Search for the cell housing the specified text and yield its [X, Y] center coordinate. 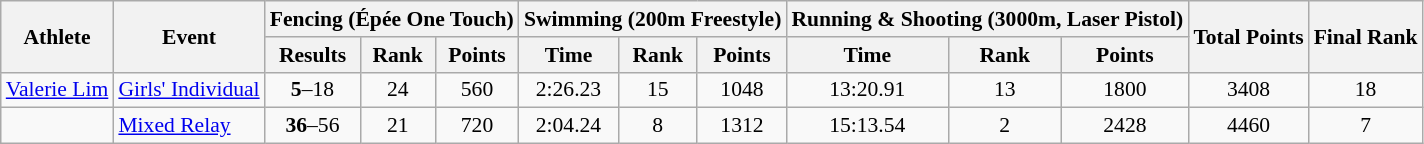
15 [658, 90]
3408 [1248, 90]
Girls' Individual [188, 90]
21 [398, 126]
Swimming (200m Freestyle) [653, 19]
Mixed Relay [188, 126]
2428 [1124, 126]
2:26.23 [568, 90]
Results [313, 55]
Final Rank [1366, 36]
Athlete [58, 36]
1800 [1124, 90]
13:20.91 [867, 90]
24 [398, 90]
8 [658, 126]
560 [477, 90]
15:13.54 [867, 126]
1312 [742, 126]
4460 [1248, 126]
Running & Shooting (3000m, Laser Pistol) [987, 19]
Fencing (Épée One Touch) [392, 19]
1048 [742, 90]
13 [1004, 90]
36–56 [313, 126]
2 [1004, 126]
2:04.24 [568, 126]
Event [188, 36]
18 [1366, 90]
Valerie Lim [58, 90]
5–18 [313, 90]
Total Points [1248, 36]
720 [477, 126]
7 [1366, 126]
